For the text-containing cell, return its midpoint in [X, Y] coordinate format. 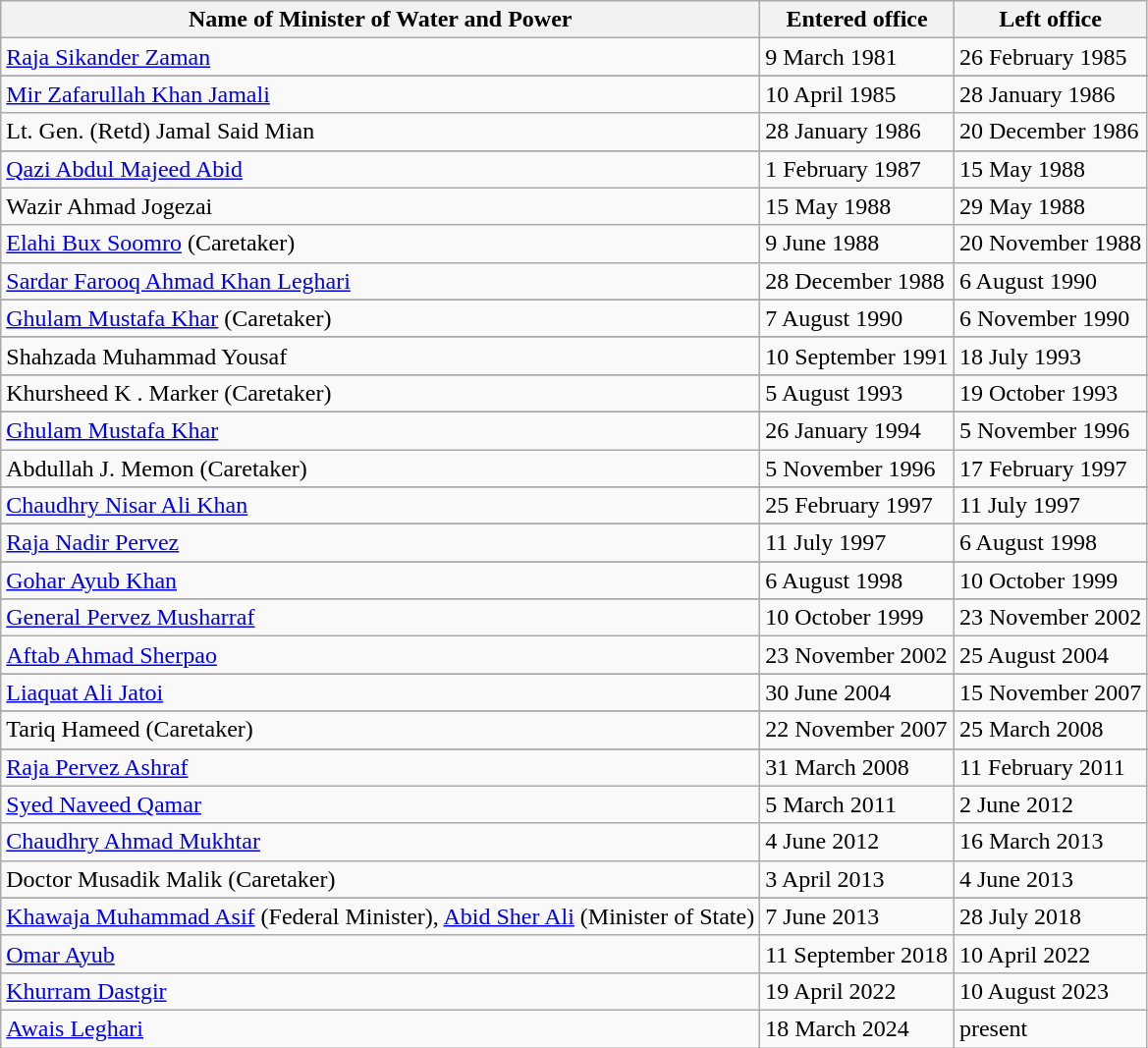
18 July 1993 [1050, 356]
Lt. Gen. (Retd) Jamal Said Mian [381, 132]
15 November 2007 [1050, 692]
18 March 2024 [857, 1028]
Sardar Farooq Ahmad Khan Leghari [381, 281]
Name of Minister of Water and Power [381, 20]
Liaquat Ali Jatoi [381, 692]
Ghulam Mustafa Khar [381, 430]
Raja Nadir Pervez [381, 543]
Shahzada Muhammad Yousaf [381, 356]
11 February 2011 [1050, 767]
5 August 1993 [857, 393]
6 November 1990 [1050, 318]
Gohar Ayub Khan [381, 580]
Elahi Bux Soomro (Caretaker) [381, 244]
4 June 2013 [1050, 879]
26 January 1994 [857, 430]
Wazir Ahmad Jogezai [381, 206]
6 August 1990 [1050, 281]
19 April 2022 [857, 991]
4 June 2012 [857, 842]
10 April 2022 [1050, 954]
Khurram Dastgir [381, 991]
19 October 1993 [1050, 393]
Aftab Ahmad Sherpao [381, 655]
Entered office [857, 20]
Mir Zafarullah Khan Jamali [381, 94]
20 December 1986 [1050, 132]
Abdullah J. Memon (Caretaker) [381, 469]
Khursheed K . Marker (Caretaker) [381, 393]
16 March 2013 [1050, 842]
Tariq Hameed (Caretaker) [381, 730]
9 March 1981 [857, 57]
29 May 1988 [1050, 206]
1 February 1987 [857, 169]
28 July 2018 [1050, 916]
25 March 2008 [1050, 730]
30 June 2004 [857, 692]
Awais Leghari [381, 1028]
present [1050, 1028]
Left office [1050, 20]
Omar Ayub [381, 954]
Chaudhry Nisar Ali Khan [381, 506]
25 August 2004 [1050, 655]
10 August 2023 [1050, 991]
Qazi Abdul Majeed Abid [381, 169]
2 June 2012 [1050, 804]
Raja Sikander Zaman [381, 57]
31 March 2008 [857, 767]
3 April 2013 [857, 879]
22 November 2007 [857, 730]
Raja Pervez Ashraf [381, 767]
9 June 1988 [857, 244]
10 April 1985 [857, 94]
Ghulam Mustafa Khar (Caretaker) [381, 318]
General Pervez Musharraf [381, 618]
Khawaja Muhammad Asif (Federal Minister), Abid Sher Ali (Minister of State) [381, 916]
Syed Naveed Qamar [381, 804]
5 March 2011 [857, 804]
10 September 1991 [857, 356]
17 February 1997 [1050, 469]
28 December 1988 [857, 281]
20 November 1988 [1050, 244]
7 August 1990 [857, 318]
25 February 1997 [857, 506]
Chaudhry Ahmad Mukhtar [381, 842]
26 February 1985 [1050, 57]
Doctor Musadik Malik (Caretaker) [381, 879]
7 June 2013 [857, 916]
11 September 2018 [857, 954]
